Identify which cell holds the provided text, then report its (x, y) central coordinate. 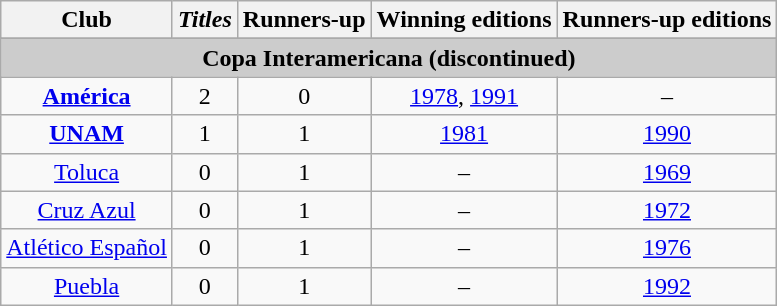
1972 (667, 210)
1992 (667, 286)
UNAM (87, 134)
Club (87, 20)
1976 (667, 248)
Copa Interamericana (discontinued) (389, 58)
América (87, 96)
1981 (464, 134)
Winning editions (464, 20)
1990 (667, 134)
Runners-up editions (667, 20)
Puebla (87, 286)
1969 (667, 172)
1978, 1991 (464, 96)
Runners-up (304, 20)
2 (204, 96)
Cruz Azul (87, 210)
Titles (204, 20)
Toluca (87, 172)
Atlético Español (87, 248)
